Output the (X, Y) coordinate of the center of the cell containing the given text.  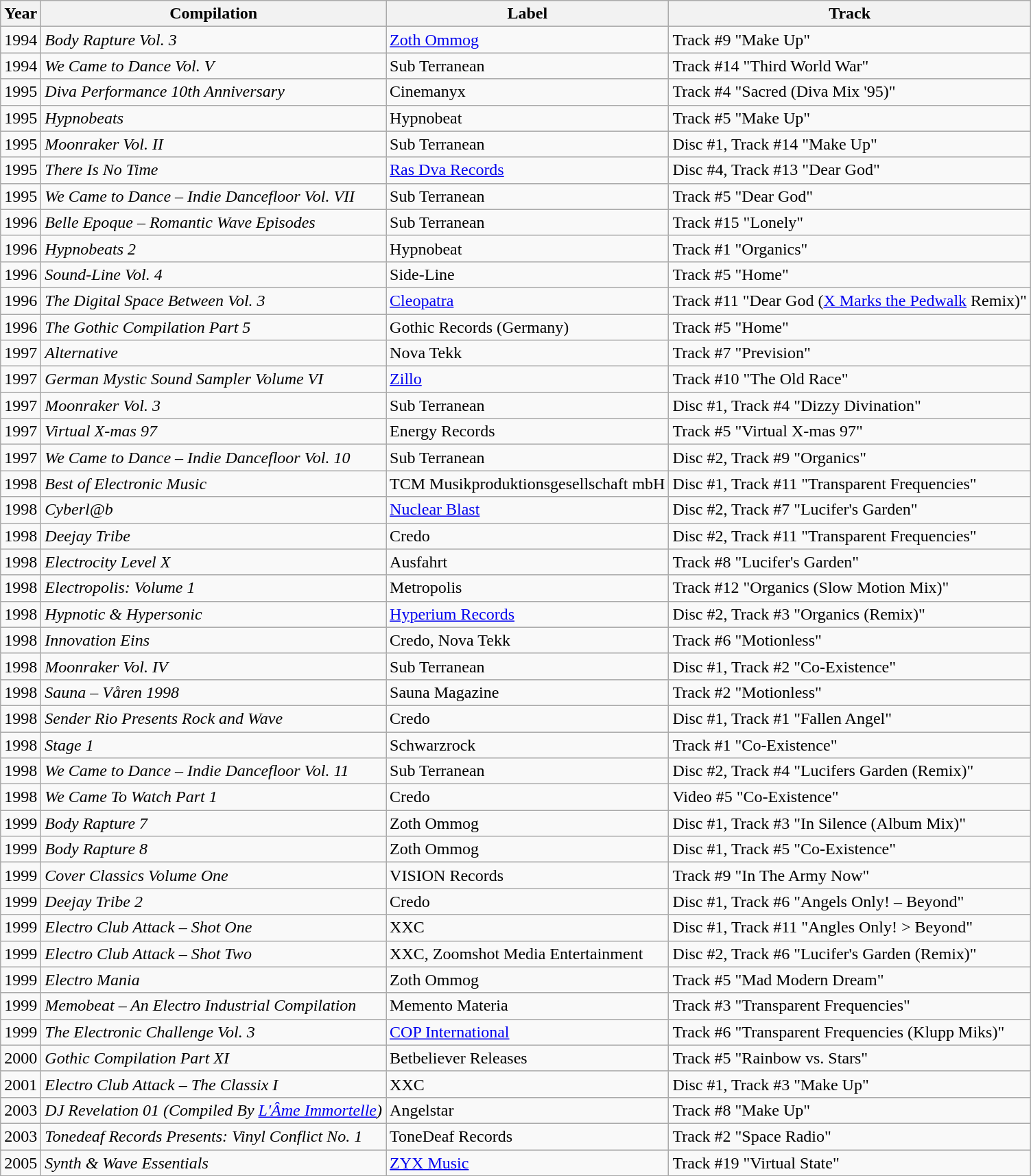
Cinemanyx (528, 92)
Belle Epoque – Romantic Wave Episodes (214, 222)
Memobeat – An Electro Industrial Compilation (214, 1006)
Nuclear Blast (528, 510)
Track #7 "Prevision" (849, 353)
Ras Dva Records (528, 170)
We Came to Dance – Indie Dancefloor Vol. 10 (214, 458)
Gothic Compilation Part XI (214, 1058)
Virtual X-mas 97 (214, 432)
Track #5 "Dear God" (849, 196)
DJ Revelation 01 (Compiled By L'Âme Immortelle) (214, 1110)
Track #6 "Transparent Frequencies (Klupp Miks)" (849, 1032)
Sauna Magazine (528, 692)
Disc #2, Track #7 "Lucifer's Garden" (849, 510)
ZYX Music (528, 1163)
Cyberl@b (214, 510)
Electrocity Level X (214, 562)
Hypnobeats (214, 118)
Diva Performance 10th Anniversary (214, 92)
Video #5 "Co-Existence" (849, 797)
Track #15 "Lonely" (849, 222)
Track #2 "Motionless" (849, 692)
Track #2 "Space Radio" (849, 1136)
We Came to Dance Vol. V (214, 66)
Alternative (214, 353)
Deejay Tribe (214, 536)
Sound-Line Vol. 4 (214, 274)
Memento Materia (528, 1006)
Sender Rio Presents Rock and Wave (214, 718)
Innovation Eins (214, 640)
Body Rapture Vol. 3 (214, 40)
Tonedeaf Records Presents: Vinyl Conflict No. 1 (214, 1136)
Track #11 "Dear God (X Marks the Pedwalk Remix)" (849, 301)
Moonraker Vol. IV (214, 666)
Track #19 "Virtual State" (849, 1163)
Body Rapture 8 (214, 849)
2005 (21, 1163)
Disc #1, Track #5 "Co-Existence" (849, 849)
XXC, Zoomshot Media Entertainment (528, 954)
Track #4 "Sacred (Diva Mix '95)" (849, 92)
Track #5 "Rainbow vs. Stars" (849, 1058)
Track #5 "Virtual X-mas 97" (849, 432)
There Is No Time (214, 170)
Track #5 "Make Up" (849, 118)
Disc #1, Track #6 "Angels Only! – Beyond" (849, 902)
Body Rapture 7 (214, 823)
Cover Classics Volume One (214, 875)
Track #1 "Co-Existence" (849, 744)
Energy Records (528, 432)
Electro Club Attack – The Classix I (214, 1084)
Track #8 "Lucifer's Garden" (849, 562)
Track #12 "Organics (Slow Motion Mix)" (849, 588)
Electro Club Attack – Shot One (214, 928)
Track #8 "Make Up" (849, 1110)
Disc #2, Track #4 "Lucifers Garden (Remix)" (849, 771)
Stage 1 (214, 744)
Track #9 "Make Up" (849, 40)
Zillo (528, 379)
Best of Electronic Music (214, 484)
Hypnobeats 2 (214, 248)
The Gothic Compilation Part 5 (214, 327)
TCM Musikproduktionsgesellschaft mbH (528, 484)
Year (21, 14)
Deejay Tribe 2 (214, 902)
Track #14 "Third World War" (849, 66)
Track #6 "Motionless" (849, 640)
Metropolis (528, 588)
Track #1 "Organics" (849, 248)
Disc #1, Track #3 "Make Up" (849, 1084)
We Came To Watch Part 1 (214, 797)
Disc #2, Track #11 "Transparent Frequencies" (849, 536)
Moonraker Vol. 3 (214, 405)
Credo, Nova Tekk (528, 640)
2001 (21, 1084)
Ausfahrt (528, 562)
Cleopatra (528, 301)
The Digital Space Between Vol. 3 (214, 301)
VISION Records (528, 875)
Schwarzrock (528, 744)
Track #5 "Mad Modern Dream" (849, 980)
Electro Mania (214, 980)
Disc #1, Track #11 "Angles Only! > Beyond" (849, 928)
Disc #2, Track #9 "Organics" (849, 458)
Track (849, 14)
Track #10 "The Old Race" (849, 379)
Disc #2, Track #3 "Organics (Remix)" (849, 614)
Synth & Wave Essentials (214, 1163)
Side-Line (528, 274)
Compilation (214, 14)
ToneDeaf Records (528, 1136)
We Came to Dance – Indie Dancefloor Vol. 11 (214, 771)
Label (528, 14)
Disc #1, Track #14 "Make Up" (849, 144)
Hyperium Records (528, 614)
Betbeliever Releases (528, 1058)
Moonraker Vol. II (214, 144)
Electropolis: Volume 1 (214, 588)
Disc #4, Track #13 "Dear God" (849, 170)
2000 (21, 1058)
COP International (528, 1032)
Track #3 "Transparent Frequencies" (849, 1006)
The Electronic Challenge Vol. 3 (214, 1032)
Disc #2, Track #6 "Lucifer's Garden (Remix)" (849, 954)
We Came to Dance – Indie Dancefloor Vol. VII (214, 196)
Sauna – Våren 1998 (214, 692)
Disc #1, Track #3 "In Silence (Album Mix)" (849, 823)
Disc #1, Track #11 "Transparent Frequencies" (849, 484)
Disc #1, Track #1 "Fallen Angel" (849, 718)
Electro Club Attack – Shot Two (214, 954)
Disc #1, Track #4 "Dizzy Divination" (849, 405)
Disc #1, Track #2 "Co-Existence" (849, 666)
German Mystic Sound Sampler Volume VI (214, 379)
Nova Tekk (528, 353)
Gothic Records (Germany) (528, 327)
Angelstar (528, 1110)
Track #9 "In The Army Now" (849, 875)
Hypnotic & Hypersonic (214, 614)
